Provide the (X, Y) coordinate of the cell's center where the given text is located.  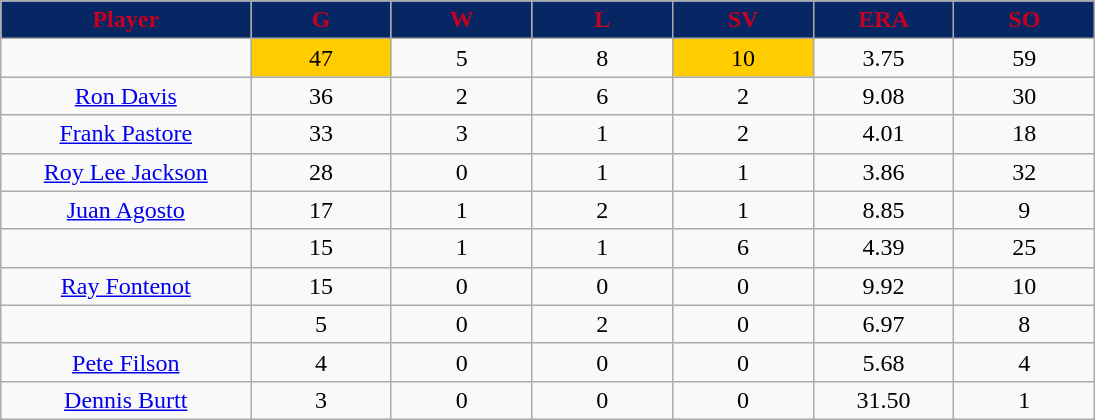
31.50 (884, 400)
5.68 (884, 362)
3.86 (884, 172)
8.85 (884, 210)
33 (322, 134)
4.39 (884, 248)
ERA (884, 20)
Ron Davis (126, 96)
3.75 (884, 58)
Pete Filson (126, 362)
SV (744, 20)
59 (1024, 58)
30 (1024, 96)
6.97 (884, 324)
Dennis Burtt (126, 400)
32 (1024, 172)
SO (1024, 20)
W (462, 20)
9.08 (884, 96)
9.92 (884, 286)
L (602, 20)
25 (1024, 248)
36 (322, 96)
Frank Pastore (126, 134)
Juan Agosto (126, 210)
28 (322, 172)
Ray Fontenot (126, 286)
18 (1024, 134)
G (322, 20)
9 (1024, 210)
47 (322, 58)
Player (126, 20)
Roy Lee Jackson (126, 172)
4.01 (884, 134)
17 (322, 210)
